Search for the cell housing the specified text and yield its [X, Y] center coordinate. 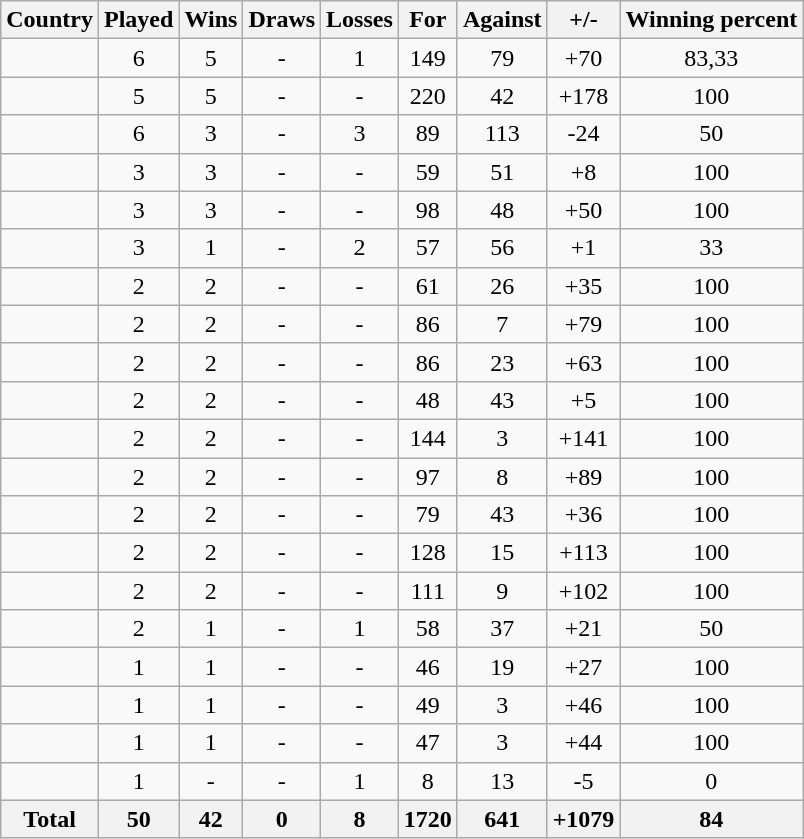
+36 [584, 515]
+/- [584, 20]
+35 [584, 286]
15 [502, 553]
+178 [584, 96]
47 [428, 743]
+8 [584, 172]
Played [138, 20]
+89 [584, 477]
+113 [584, 553]
+21 [584, 629]
9 [502, 591]
128 [428, 553]
+46 [584, 705]
58 [428, 629]
+50 [584, 210]
+63 [584, 362]
+1079 [584, 819]
61 [428, 286]
220 [428, 96]
Losses [360, 20]
23 [502, 362]
19 [502, 667]
13 [502, 781]
49 [428, 705]
46 [428, 667]
Winning percent [712, 20]
+102 [584, 591]
7 [502, 324]
+79 [584, 324]
Wins [211, 20]
111 [428, 591]
+70 [584, 58]
+5 [584, 400]
-5 [584, 781]
For [428, 20]
+1 [584, 248]
Draws [282, 20]
1720 [428, 819]
-24 [584, 134]
Against [502, 20]
57 [428, 248]
37 [502, 629]
83,33 [712, 58]
+44 [584, 743]
Country [50, 20]
Total [50, 819]
641 [502, 819]
+141 [584, 438]
144 [428, 438]
56 [502, 248]
33 [712, 248]
113 [502, 134]
26 [502, 286]
98 [428, 210]
84 [712, 819]
+27 [584, 667]
149 [428, 58]
59 [428, 172]
89 [428, 134]
51 [502, 172]
97 [428, 477]
